Scan for the cell matching the given text and deliver its [x, y] coordinate at center. 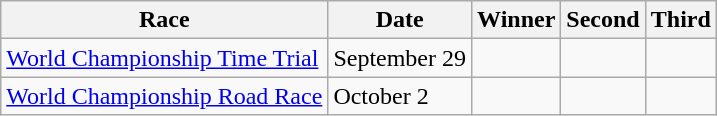
Winner [516, 20]
Race [164, 20]
Second [603, 20]
September 29 [400, 58]
October 2 [400, 96]
Third [680, 20]
World Championship Time Trial [164, 58]
World Championship Road Race [164, 96]
Date [400, 20]
